Find where the given text appears and provide that cell's center as [X, Y] coordinate. 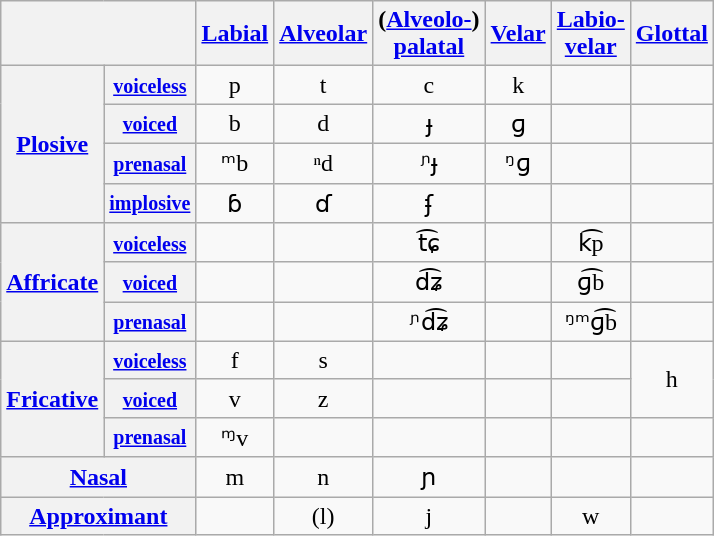
Affricate [52, 282]
Velar [518, 34]
ᶮd͡ʑ [429, 322]
Labial [235, 34]
b [235, 124]
ʄ [429, 203]
ᶮɟ [429, 163]
implosive [150, 203]
ɲ [429, 477]
c [429, 85]
Labio-velar [590, 34]
(l) [324, 515]
ɗ [324, 203]
Nasal [98, 477]
Approximant [98, 515]
(Alveolo-)palatal [429, 34]
ɡ [518, 124]
ᶬv [235, 437]
t [324, 85]
k [518, 85]
k͡p [590, 243]
w [590, 515]
n [324, 477]
j [429, 515]
h [672, 379]
ɟ [429, 124]
s [324, 360]
ᵐb [235, 163]
p [235, 85]
m [235, 477]
ᵑɡ [518, 163]
Alveolar [324, 34]
z [324, 398]
ⁿd [324, 163]
Plosive [52, 144]
d͡ʑ [429, 282]
f [235, 360]
d [324, 124]
ɓ [235, 203]
ɡ͡b [590, 282]
Fricative [52, 399]
v [235, 398]
ᵑᵐɡ͡b [590, 322]
t͡ɕ [429, 243]
Glottal [672, 34]
